Locate the cell with the specified text and output its (x, y) center coordinate. 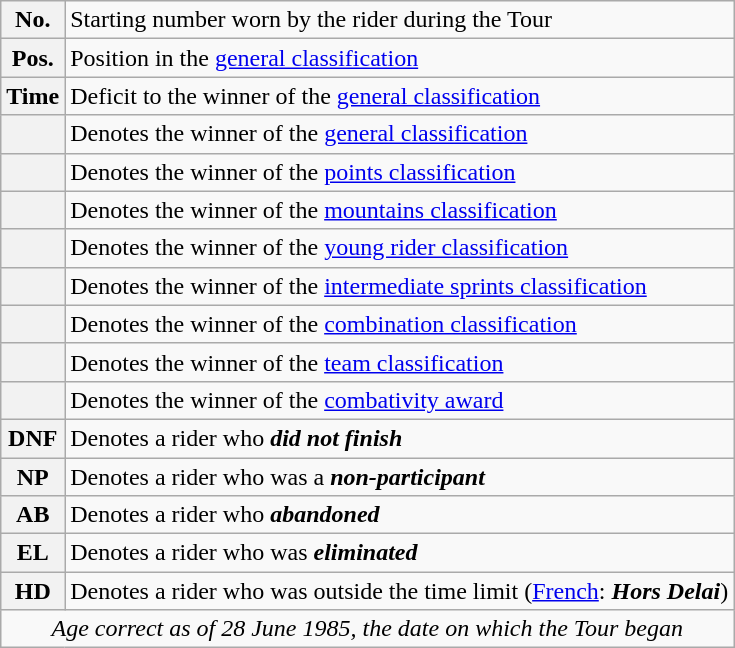
AB (33, 515)
Denotes a rider who was a non-participant (400, 477)
Denotes the winner of the points classification (400, 172)
Denotes a rider who was eliminated (400, 553)
Pos. (33, 58)
Denotes the winner of the general classification (400, 134)
HD (33, 591)
NP (33, 477)
Denotes a rider who did not finish (400, 438)
Age correct as of 28 June 1985, the date on which the Tour began (368, 629)
DNF (33, 438)
EL (33, 553)
No. (33, 20)
Denotes the winner of the combativity award (400, 400)
Deficit to the winner of the general classification (400, 96)
Denotes a rider who was outside the time limit (French: Hors Delai) (400, 591)
Denotes the winner of the combination classification (400, 324)
Denotes the winner of the mountains classification (400, 210)
Denotes the winner of the intermediate sprints classification (400, 286)
Time (33, 96)
Starting number worn by the rider during the Tour (400, 20)
Denotes the winner of the team classification (400, 362)
Denotes the winner of the young rider classification (400, 248)
Position in the general classification (400, 58)
Denotes a rider who abandoned (400, 515)
